Scan for the cell matching the given text and deliver its [x, y] coordinate at center. 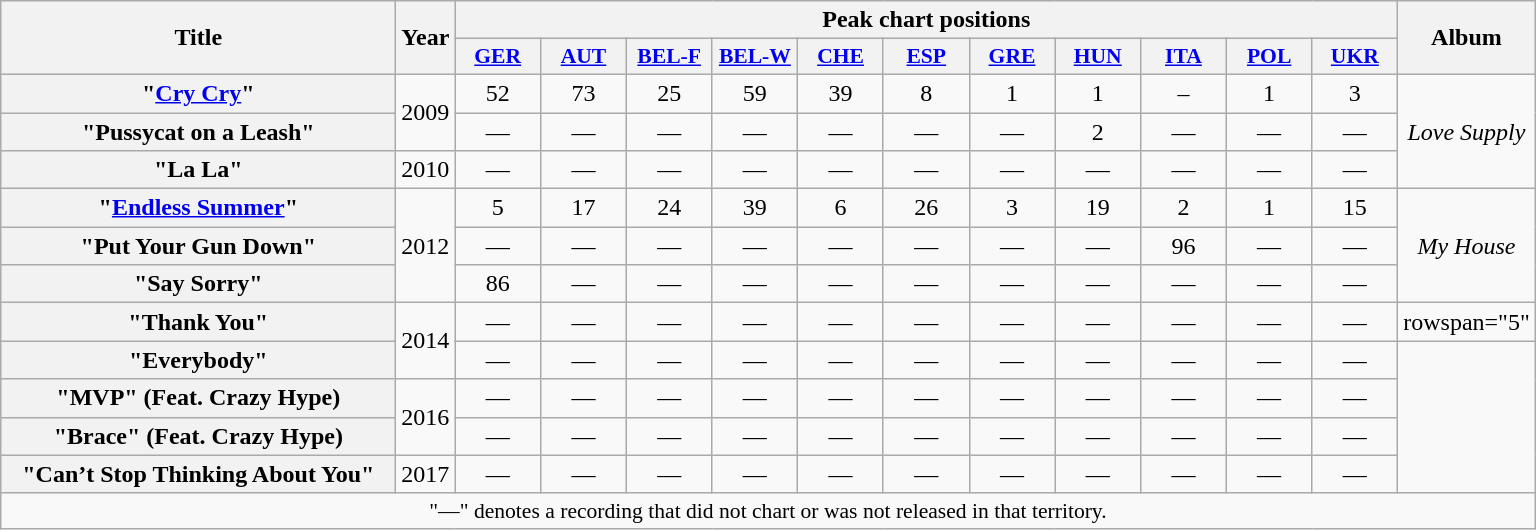
HUN [1098, 57]
CHE [841, 57]
AUT [584, 57]
15 [1355, 208]
ITA [1184, 57]
BEL-F [669, 57]
"La La" [198, 170]
GRE [1012, 57]
2016 [426, 417]
BEL-W [755, 57]
2017 [426, 474]
52 [498, 93]
POL [1269, 57]
"Put Your Gun Down" [198, 246]
UKR [1355, 57]
2009 [426, 112]
"Endless Summer" [198, 208]
Love Supply [1467, 131]
2014 [426, 341]
86 [498, 284]
6 [841, 208]
26 [926, 208]
2010 [426, 170]
8 [926, 93]
ESP [926, 57]
17 [584, 208]
"Everybody" [198, 360]
25 [669, 93]
rowspan="5" [1467, 322]
73 [584, 93]
19 [1098, 208]
"Cry Cry" [198, 93]
24 [669, 208]
5 [498, 208]
96 [1184, 246]
My House [1467, 246]
GER [498, 57]
– [1184, 93]
"Pussycat on a Leash" [198, 131]
Title [198, 38]
"—" denotes a recording that did not chart or was not released in that territory. [768, 511]
Year [426, 38]
"Brace" (Feat. Crazy Hype) [198, 436]
"Say Sorry" [198, 284]
"Can’t Stop Thinking About You" [198, 474]
59 [755, 93]
Peak chart positions [926, 20]
"MVP" (Feat. Crazy Hype) [198, 398]
2012 [426, 246]
Album [1467, 38]
"Thank You" [198, 322]
